Determine the (X, Y) coordinate at the center of the cell enclosing the given text.  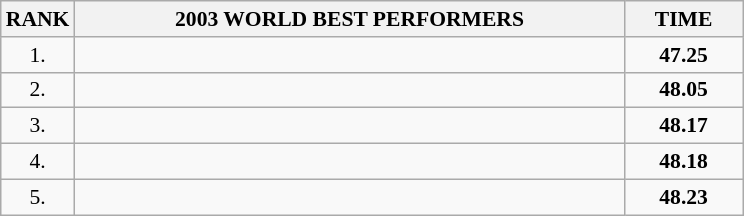
5. (38, 197)
47.25 (684, 55)
1. (38, 55)
48.17 (684, 126)
3. (38, 126)
TIME (684, 19)
48.23 (684, 197)
48.05 (684, 90)
4. (38, 162)
RANK (38, 19)
2. (38, 90)
48.18 (684, 162)
2003 WORLD BEST PERFORMERS (349, 19)
